Extract the [x, y] coordinate from the center of the cell holding the provided text.  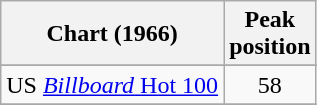
Chart (1966) [112, 34]
58 [270, 85]
Peakposition [270, 34]
US Billboard Hot 100 [112, 85]
